Identify which cell holds the provided text, then report its (x, y) central coordinate. 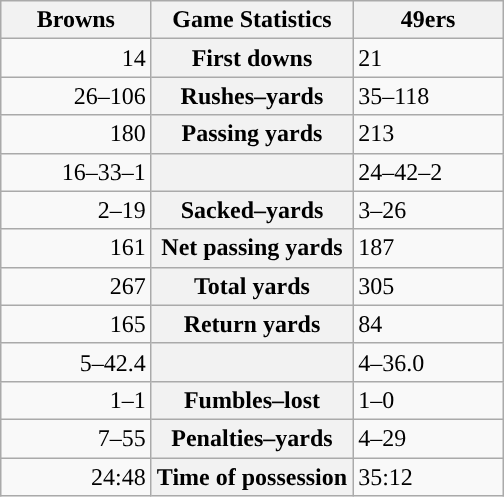
16–33–1 (76, 172)
49ers (428, 20)
161 (76, 248)
35:12 (428, 477)
213 (428, 134)
267 (76, 286)
Fumbles–lost (252, 400)
165 (76, 324)
First downs (252, 58)
1–1 (76, 400)
24–42–2 (428, 172)
Net passing yards (252, 248)
Game Statistics (252, 20)
84 (428, 324)
1–0 (428, 400)
Time of possession (252, 477)
Total yards (252, 286)
Rushes–yards (252, 96)
2–19 (76, 210)
Browns (76, 20)
21 (428, 58)
24:48 (76, 477)
Passing yards (252, 134)
14 (76, 58)
4–29 (428, 438)
7–55 (76, 438)
35–118 (428, 96)
26–106 (76, 96)
Return yards (252, 324)
305 (428, 286)
4–36.0 (428, 362)
Sacked–yards (252, 210)
3–26 (428, 210)
187 (428, 248)
180 (76, 134)
Penalties–yards (252, 438)
5–42.4 (76, 362)
